Locate the cell with the specified text and output its [x, y] center coordinate. 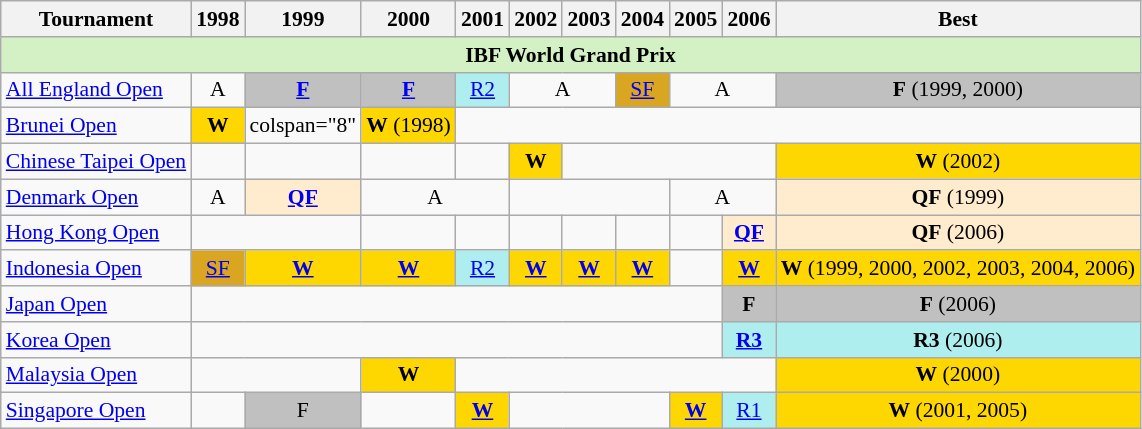
2000 [408, 19]
Malaysia Open [96, 375]
QF (2006) [958, 233]
W (2001, 2005) [958, 411]
Indonesia Open [96, 269]
Hong Kong Open [96, 233]
F (1999, 2000) [958, 90]
W (2002) [958, 162]
F (2006) [958, 304]
QF (1999) [958, 197]
Korea Open [96, 340]
W (1998) [408, 126]
R1 [748, 411]
IBF World Grand Prix [570, 55]
Japan Open [96, 304]
2001 [482, 19]
2005 [696, 19]
Brunei Open [96, 126]
W (1999, 2000, 2002, 2003, 2004, 2006) [958, 269]
All England Open [96, 90]
1999 [302, 19]
2003 [588, 19]
R3 (2006) [958, 340]
R3 [748, 340]
W (2000) [958, 375]
2002 [536, 19]
2006 [748, 19]
Best [958, 19]
Tournament [96, 19]
Denmark Open [96, 197]
Singapore Open [96, 411]
2004 [642, 19]
1998 [218, 19]
Chinese Taipei Open [96, 162]
colspan="8" [302, 126]
